Detect which cell encompasses the target text, then output its (x, y) center coordinate. 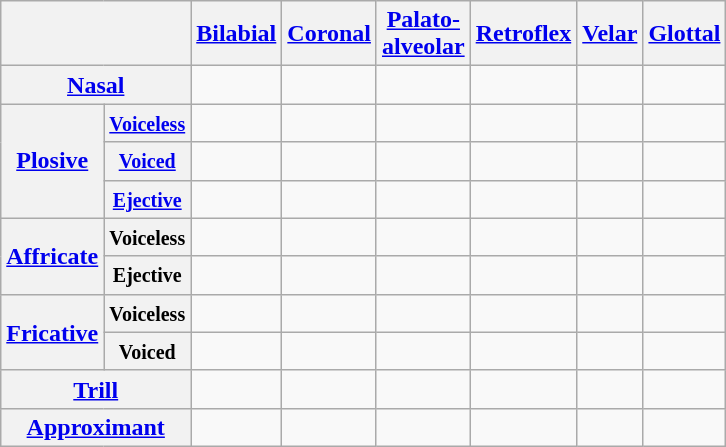
Plosive (52, 161)
Fricative (52, 332)
Nasal (96, 85)
Glottal (684, 34)
Approximant (96, 427)
Trill (96, 389)
Coronal (330, 34)
Affricate (52, 256)
Velar (610, 34)
Bilabial (236, 34)
Palato-alveolar (423, 34)
Retroflex (524, 34)
